Return the [x, y] coordinate for the center point of the cell that contains the specified text.  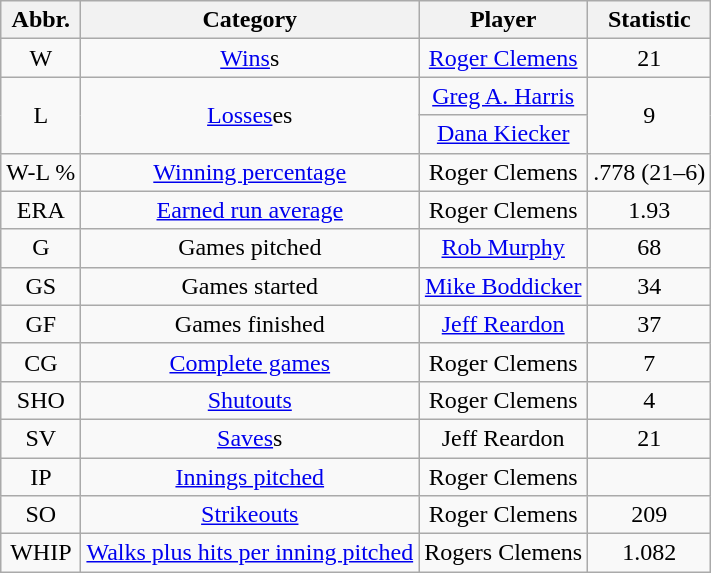
Games pitched [250, 248]
Complete games [250, 362]
GS [41, 286]
Shutouts [250, 400]
Losseses [250, 115]
W-L % [41, 172]
IP [41, 477]
SO [41, 515]
1.082 [650, 553]
ERA [41, 210]
Greg A. Harris [504, 96]
209 [650, 515]
1.93 [650, 210]
34 [650, 286]
Innings pitched [250, 477]
7 [650, 362]
W [41, 58]
CG [41, 362]
37 [650, 324]
4 [650, 400]
Games started [250, 286]
GF [41, 324]
WHIP [41, 553]
Games finished [250, 324]
Rogers Clemens [504, 553]
Winning percentage [250, 172]
68 [650, 248]
Dana Kiecker [504, 134]
Winss [250, 58]
Mike Boddicker [504, 286]
L [41, 115]
Abbr. [41, 20]
Strikeouts [250, 515]
Savess [250, 438]
Walks plus hits per inning pitched [250, 553]
Statistic [650, 20]
SV [41, 438]
G [41, 248]
Earned run average [250, 210]
Player [504, 20]
Category [250, 20]
Rob Murphy [504, 248]
SHO [41, 400]
9 [650, 115]
.778 (21–6) [650, 172]
